Scan for the cell matching the given text and deliver its (x, y) coordinate at center. 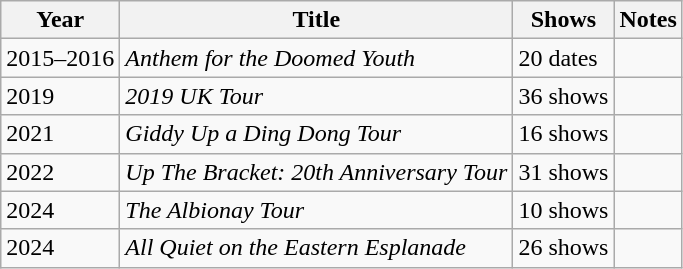
31 shows (564, 172)
Anthem for the Doomed Youth (316, 58)
Title (316, 20)
Shows (564, 20)
26 shows (564, 248)
20 dates (564, 58)
2022 (60, 172)
10 shows (564, 210)
16 shows (564, 134)
Up The Bracket: 20th Anniversary Tour (316, 172)
2019 (60, 96)
Giddy Up a Ding Dong Tour (316, 134)
2019 UK Tour (316, 96)
2021 (60, 134)
Year (60, 20)
The Albionay Tour (316, 210)
All Quiet on the Eastern Esplanade (316, 248)
36 shows (564, 96)
2015–2016 (60, 58)
Notes (648, 20)
